For the text-containing cell, return its midpoint in (x, y) coordinate format. 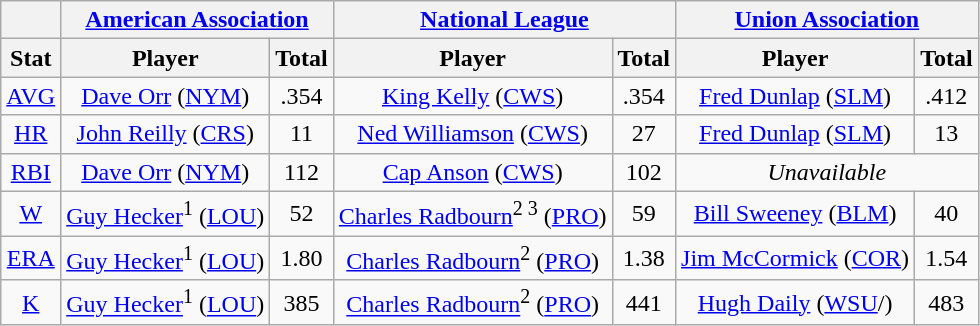
112 (302, 172)
52 (302, 214)
483 (947, 302)
13 (947, 134)
John Reilly (CRS) (166, 134)
Unavailable (828, 172)
Union Association (828, 20)
441 (644, 302)
102 (644, 172)
K (31, 302)
HR (31, 134)
1.38 (644, 258)
ERA (31, 258)
RBI (31, 172)
40 (947, 214)
1.80 (302, 258)
Bill Sweeney (BLM) (796, 214)
.412 (947, 96)
385 (302, 302)
1.54 (947, 258)
Hugh Daily (WSU/) (796, 302)
27 (644, 134)
American Association (198, 20)
Stat (31, 58)
W (31, 214)
11 (302, 134)
Jim McCormick (COR) (796, 258)
Charles Radbourn2 3 (PRO) (472, 214)
59 (644, 214)
National League (504, 20)
Cap Anson (CWS) (472, 172)
King Kelly (CWS) (472, 96)
AVG (31, 96)
Ned Williamson (CWS) (472, 134)
